Detect which cell encompasses the target text, then output its (X, Y) center coordinate. 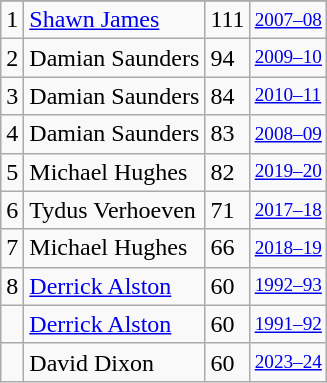
84 (228, 96)
2007–08 (288, 20)
David Dixon (114, 362)
4 (12, 134)
2019–20 (288, 172)
2010–11 (288, 96)
2 (12, 58)
2018–19 (288, 248)
83 (228, 134)
6 (12, 210)
5 (12, 172)
Shawn James (114, 20)
7 (12, 248)
3 (12, 96)
71 (228, 210)
Tydus Verhoeven (114, 210)
111 (228, 20)
1992–93 (288, 286)
2009–10 (288, 58)
8 (12, 286)
94 (228, 58)
1991–92 (288, 324)
66 (228, 248)
82 (228, 172)
2008–09 (288, 134)
2023–24 (288, 362)
2017–18 (288, 210)
1 (12, 20)
